Locate the cell with the specified text and output its [x, y] center coordinate. 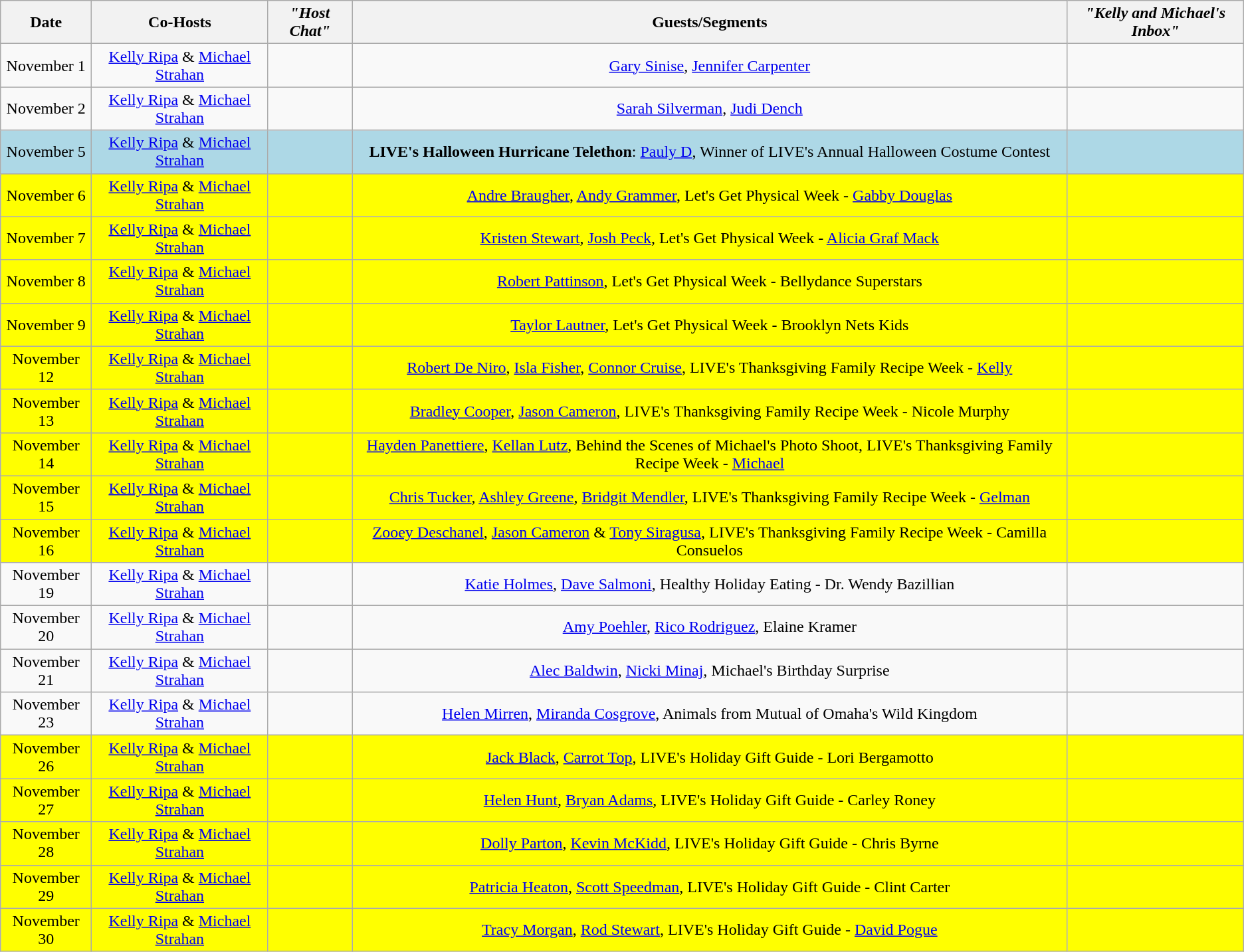
Robert Pattinson, Let's Get Physical Week - Bellydance Superstars [710, 282]
November 26 [47, 757]
Andre Braugher, Andy Grammer, Let's Get Physical Week - Gabby Douglas [710, 195]
November 29 [47, 886]
Bradley Cooper, Jason Cameron, LIVE's Thanksgiving Family Recipe Week - Nicole Murphy [710, 411]
Sarah Silverman, Judi Dench [710, 109]
Alec Baldwin, Nicki Minaj, Michael's Birthday Surprise [710, 671]
November 7 [47, 238]
November 30 [47, 930]
November 13 [47, 411]
November 8 [47, 282]
Gary Sinise, Jennifer Carpenter [710, 65]
November 28 [47, 844]
Patricia Heaton, Scott Speedman, LIVE's Holiday Gift Guide - Clint Carter [710, 886]
"Kelly and Michael's Inbox" [1155, 23]
November 20 [47, 627]
Co-Hosts [179, 23]
Katie Holmes, Dave Salmoni, Healthy Holiday Eating - Dr. Wendy Bazillian [710, 585]
November 9 [47, 324]
November 12 [47, 368]
November 6 [47, 195]
"Host Chat" [310, 23]
Helen Hunt, Bryan Adams, LIVE's Holiday Gift Guide - Carley Roney [710, 800]
November 5 [47, 151]
Dolly Parton, Kevin McKidd, LIVE's Holiday Gift Guide - Chris Byrne [710, 844]
Chris Tucker, Ashley Greene, Bridgit Mendler, LIVE's Thanksgiving Family Recipe Week - Gelman [710, 497]
November 15 [47, 497]
Hayden Panettiere, Kellan Lutz, Behind the Scenes of Michael's Photo Shoot, LIVE's Thanksgiving Family Recipe Week - Michael [710, 454]
November 23 [47, 714]
Jack Black, Carrot Top, LIVE's Holiday Gift Guide - Lori Bergamotto [710, 757]
Taylor Lautner, Let's Get Physical Week - Brooklyn Nets Kids [710, 324]
November 21 [47, 671]
Helen Mirren, Miranda Cosgrove, Animals from Mutual of Omaha's Wild Kingdom [710, 714]
November 16 [47, 541]
Kristen Stewart, Josh Peck, Let's Get Physical Week - Alicia Graf Mack [710, 238]
November 2 [47, 109]
Robert De Niro, Isla Fisher, Connor Cruise, LIVE's Thanksgiving Family Recipe Week - Kelly [710, 368]
Date [47, 23]
Guests/Segments [710, 23]
November 27 [47, 800]
November 14 [47, 454]
Tracy Morgan, Rod Stewart, LIVE's Holiday Gift Guide - David Pogue [710, 930]
Amy Poehler, Rico Rodriguez, Elaine Kramer [710, 627]
November 19 [47, 585]
November 1 [47, 65]
Zooey Deschanel, Jason Cameron & Tony Siragusa, LIVE's Thanksgiving Family Recipe Week - Camilla Consuelos [710, 541]
LIVE's Halloween Hurricane Telethon: Pauly D, Winner of LIVE's Annual Halloween Costume Contest [710, 151]
